Determine the (x, y) coordinate at the center of the cell enclosing the given text.  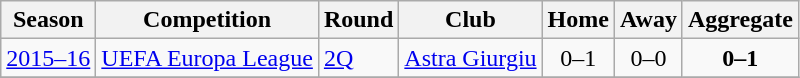
Away (648, 20)
Club (470, 20)
Aggregate (740, 20)
0–0 (648, 58)
Competition (208, 20)
Season (48, 20)
2Q (358, 58)
UEFA Europa League (208, 58)
Round (358, 20)
Astra Giurgiu (470, 58)
2015–16 (48, 58)
Home (578, 20)
